Return (X, Y) of the center of cell containing provided text 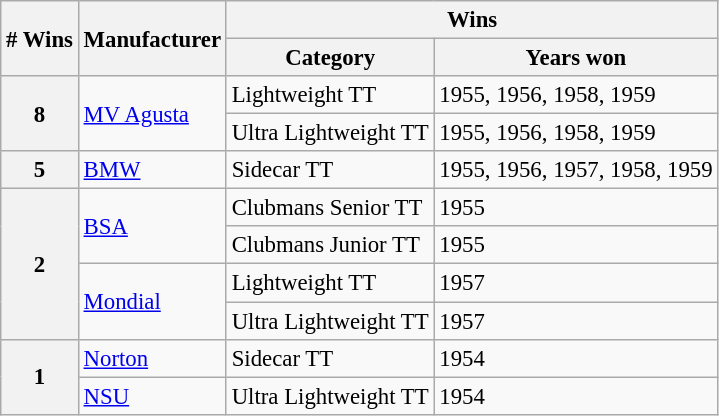
Years won (576, 58)
2 (40, 264)
# Wins (40, 38)
Mondial (152, 302)
Clubmans Junior TT (330, 245)
1955, 1956, 1957, 1958, 1959 (576, 170)
1 (40, 376)
5 (40, 170)
BMW (152, 170)
Manufacturer (152, 38)
Norton (152, 358)
8 (40, 114)
MV Agusta (152, 114)
NSU (152, 396)
Category (330, 58)
Clubmans Senior TT (330, 208)
BSA (152, 226)
Wins (472, 20)
